Scan for the cell matching the given text and deliver its [X, Y] coordinate at center. 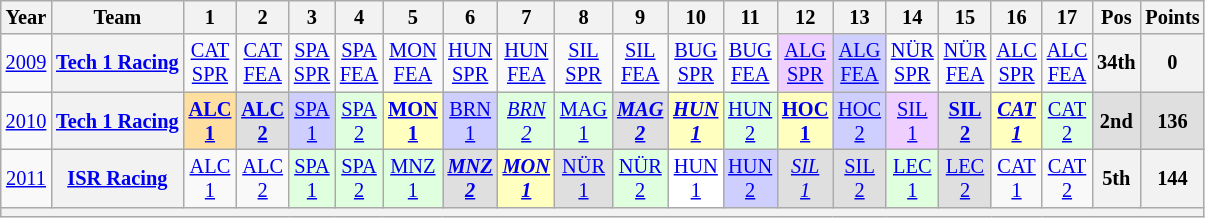
0 [1172, 63]
CATFEA [262, 63]
2011 [26, 178]
Team [117, 17]
ALGFEA [860, 63]
NÜR1 [584, 178]
SILFEA [640, 63]
2nd [1116, 121]
SPAFEA [359, 63]
LEC1 [912, 178]
BUGSPR [696, 63]
NÜR2 [640, 178]
4 [359, 17]
7 [526, 17]
ISR Racing [117, 178]
MAG2 [640, 121]
Pos [1116, 17]
6 [470, 17]
HOC1 [805, 121]
LEC2 [966, 178]
2010 [26, 121]
136 [1172, 121]
5th [1116, 178]
11 [750, 17]
BUGFEA [750, 63]
17 [1067, 17]
HOC2 [860, 121]
2009 [26, 63]
15 [966, 17]
5 [413, 17]
ALCFEA [1067, 63]
MNZ1 [413, 178]
BRN1 [470, 121]
CATSPR [210, 63]
12 [805, 17]
10 [696, 17]
NÜRFEA [966, 63]
HUNFEA [526, 63]
ALGSPR [805, 63]
MNZ2 [470, 178]
14 [912, 17]
ALCSPR [1016, 63]
MAG1 [584, 121]
MONFEA [413, 63]
1 [210, 17]
Year [26, 17]
9 [640, 17]
8 [584, 17]
HUNSPR [470, 63]
Points [1172, 17]
SPASPR [312, 63]
BRN2 [526, 121]
144 [1172, 178]
16 [1016, 17]
SILSPR [584, 63]
34th [1116, 63]
2 [262, 17]
13 [860, 17]
3 [312, 17]
NÜRSPR [912, 63]
